From the cell containing the given text, extract its center point as (x, y) coordinate. 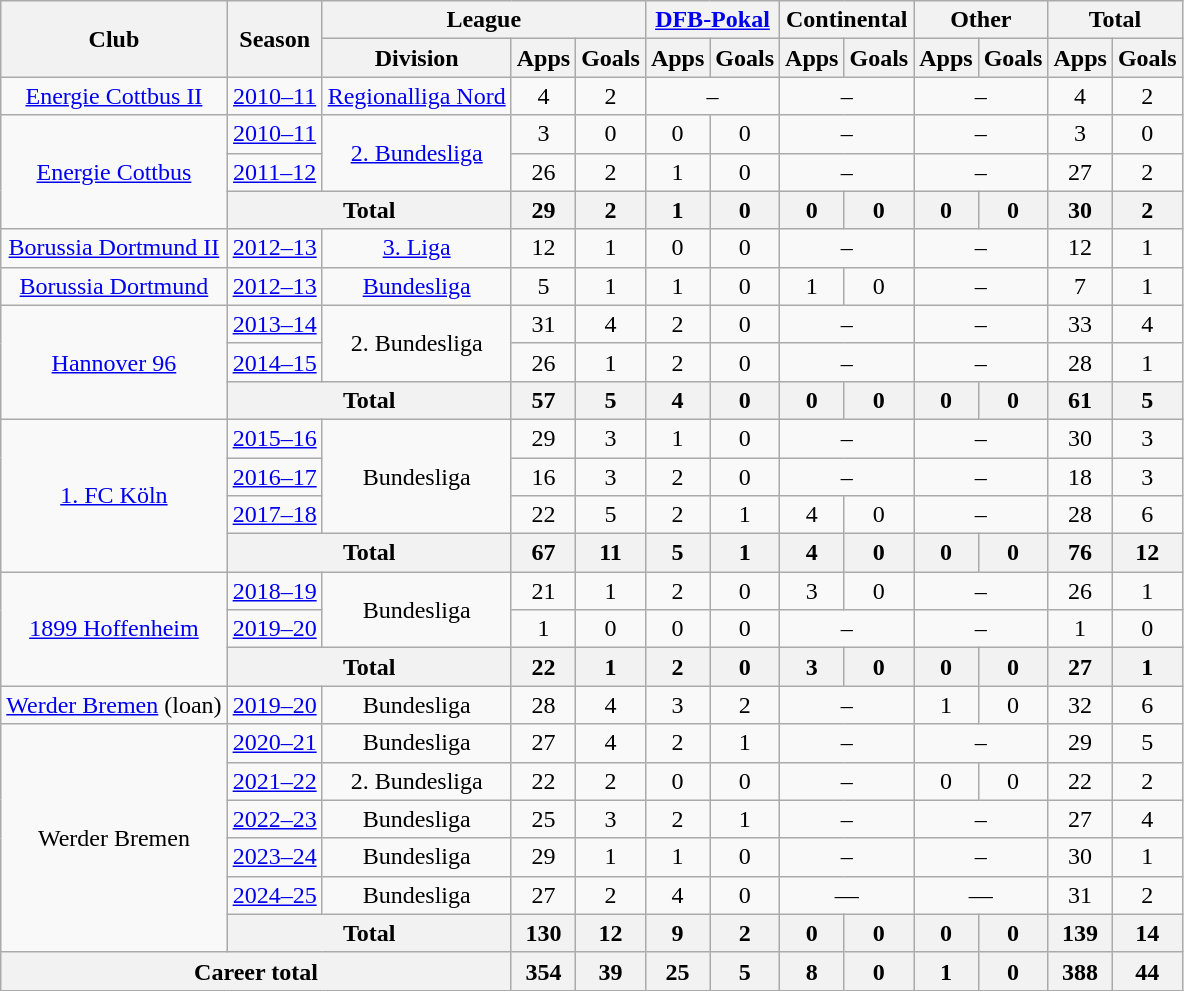
57 (543, 400)
16 (543, 477)
7 (1080, 286)
139 (1080, 933)
2024–25 (274, 895)
1. FC Köln (114, 495)
Season (274, 39)
39 (611, 971)
Energie Cottbus (114, 172)
League (484, 20)
Energie Cottbus II (114, 96)
388 (1080, 971)
2017–18 (274, 515)
1899 Hoffenheim (114, 629)
44 (1147, 971)
33 (1080, 324)
2013–14 (274, 324)
Borussia Dortmund (114, 286)
2022–23 (274, 819)
32 (1080, 705)
DFB-Pokal (712, 20)
61 (1080, 400)
Division (416, 58)
Club (114, 39)
Werder Bremen (loan) (114, 705)
Regionalliga Nord (416, 96)
Borussia Dortmund II (114, 248)
Continental (847, 20)
2021–22 (274, 781)
3. Liga (416, 248)
21 (543, 591)
2020–21 (274, 743)
18 (1080, 477)
Other (981, 20)
11 (611, 553)
8 (812, 971)
2015–16 (274, 438)
67 (543, 553)
Werder Bremen (114, 838)
2014–15 (274, 362)
14 (1147, 933)
Hannover 96 (114, 362)
2018–19 (274, 591)
354 (543, 971)
9 (677, 933)
Career total (256, 971)
76 (1080, 553)
130 (543, 933)
2016–17 (274, 477)
2011–12 (274, 172)
2023–24 (274, 857)
